Extract the [x, y] coordinate from the center of the cell holding the provided text.  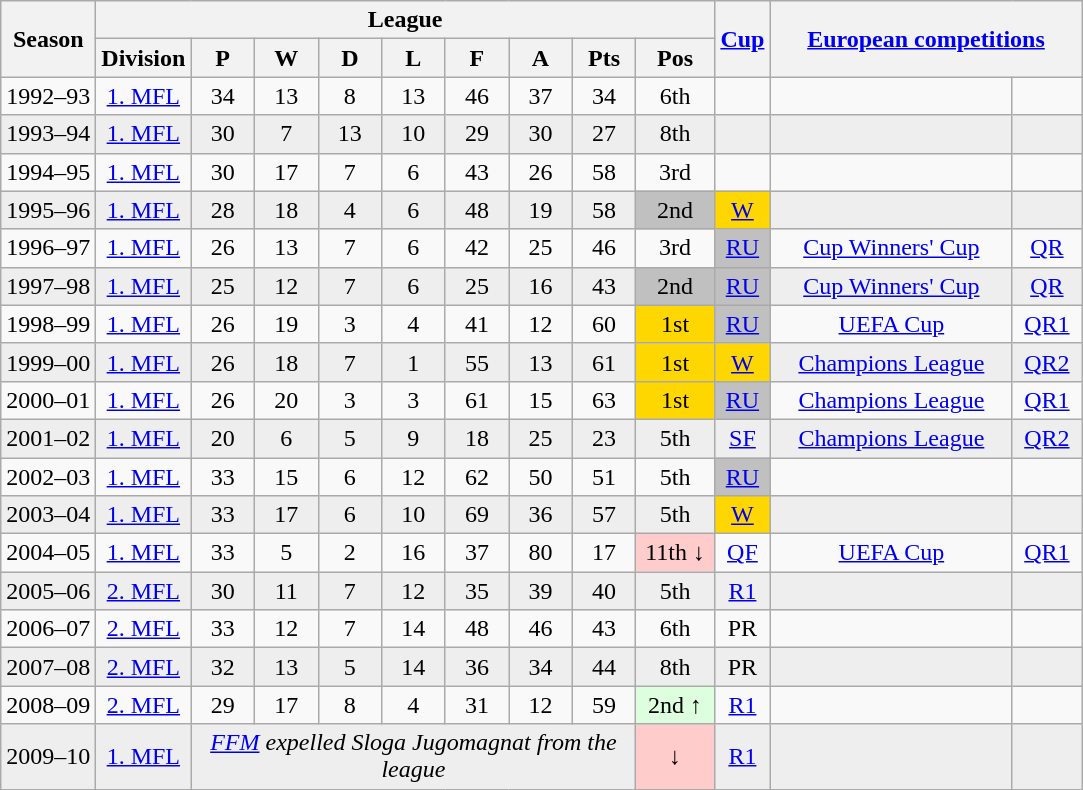
80 [541, 553]
31 [477, 705]
69 [477, 515]
2006–07 [48, 629]
41 [477, 324]
35 [477, 591]
D [350, 58]
1993–94 [48, 134]
FFM expelled Sloga Jugomagnat from the league [414, 756]
L [414, 58]
F [477, 58]
QF [742, 553]
32 [223, 667]
P [223, 58]
2 [350, 553]
59 [604, 705]
SF [742, 438]
A [541, 58]
57 [604, 515]
63 [604, 400]
39 [541, 591]
51 [604, 477]
28 [223, 210]
1 [414, 362]
Cup [742, 39]
1994–95 [48, 172]
1998–99 [48, 324]
44 [604, 667]
11th ↓ [676, 553]
62 [477, 477]
2001–02 [48, 438]
Pos [676, 58]
2008–09 [48, 705]
55 [477, 362]
2nd ↑ [676, 705]
↓ [676, 756]
League [406, 20]
2009–10 [48, 756]
Division [144, 58]
50 [541, 477]
60 [604, 324]
11 [286, 591]
1992–93 [48, 96]
2003–04 [48, 515]
27 [604, 134]
23 [604, 438]
1999–00 [48, 362]
9 [414, 438]
1995–96 [48, 210]
Season [48, 39]
1997–98 [48, 286]
2005–06 [48, 591]
2000–01 [48, 400]
40 [604, 591]
Pts [604, 58]
European competitions [926, 39]
2002–03 [48, 477]
2007–08 [48, 667]
1996–97 [48, 248]
42 [477, 248]
2004–05 [48, 553]
